Return [X, Y] of the center of cell containing provided text 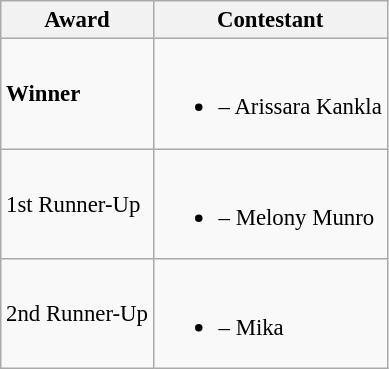
Winner [78, 94]
Contestant [270, 20]
– Melony Munro [270, 204]
1st Runner-Up [78, 204]
– Mika [270, 314]
– Arissara Kankla [270, 94]
2nd Runner-Up [78, 314]
Award [78, 20]
